For the text-containing cell, return its midpoint in [x, y] coordinate format. 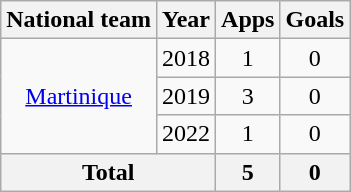
5 [248, 172]
Apps [248, 20]
Year [186, 20]
3 [248, 96]
Goals [315, 20]
2022 [186, 134]
2018 [186, 58]
2019 [186, 96]
National team [79, 20]
Martinique [79, 96]
Total [108, 172]
